Pinpoint the cell where the given text exists, returning its (x, y) midpoint coordinate. 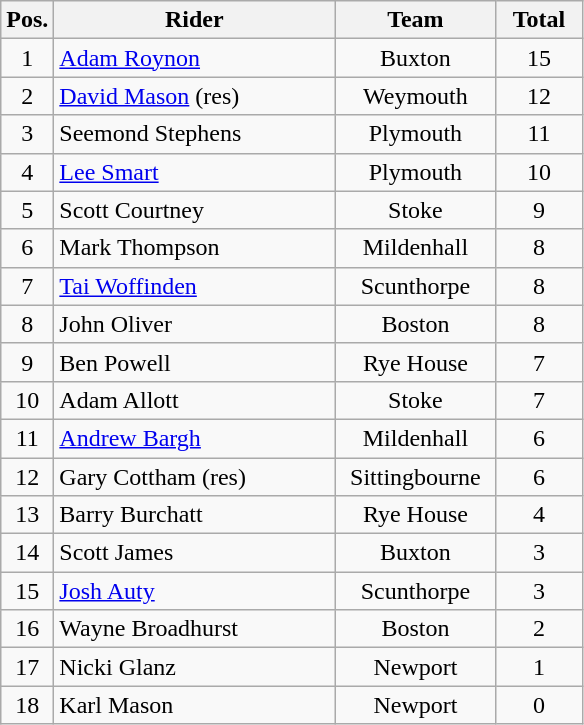
Ben Powell (194, 362)
Nicki Glanz (194, 667)
Scott Courtney (194, 210)
14 (28, 553)
Karl Mason (194, 705)
Weymouth (416, 96)
Tai Woffinden (194, 286)
Barry Burchatt (194, 515)
17 (28, 667)
Scott James (194, 553)
5 (28, 210)
Andrew Bargh (194, 438)
18 (28, 705)
Lee Smart (194, 172)
Josh Auty (194, 591)
Total (539, 20)
Wayne Broadhurst (194, 629)
Gary Cottham (res) (194, 477)
Adam Roynon (194, 58)
0 (539, 705)
Seemond Stephens (194, 134)
Adam Allott (194, 400)
Pos. (28, 20)
Team (416, 20)
13 (28, 515)
16 (28, 629)
Mark Thompson (194, 248)
David Mason (res) (194, 96)
Rider (194, 20)
John Oliver (194, 324)
Sittingbourne (416, 477)
